Search for the cell housing the specified text and yield its [X, Y] center coordinate. 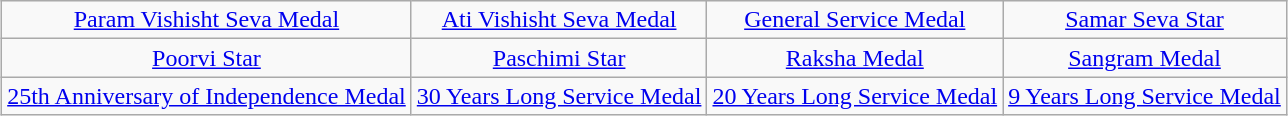
9 Years Long Service Medal [1145, 96]
Paschimi Star [559, 58]
25th Anniversary of Independence Medal [207, 96]
Param Vishisht Seva Medal [207, 20]
Samar Seva Star [1145, 20]
Ati Vishisht Seva Medal [559, 20]
General Service Medal [855, 20]
Raksha Medal [855, 58]
Sangram Medal [1145, 58]
Poorvi Star [207, 58]
20 Years Long Service Medal [855, 96]
30 Years Long Service Medal [559, 96]
